Detect which cell encompasses the target text, then output its (X, Y) center coordinate. 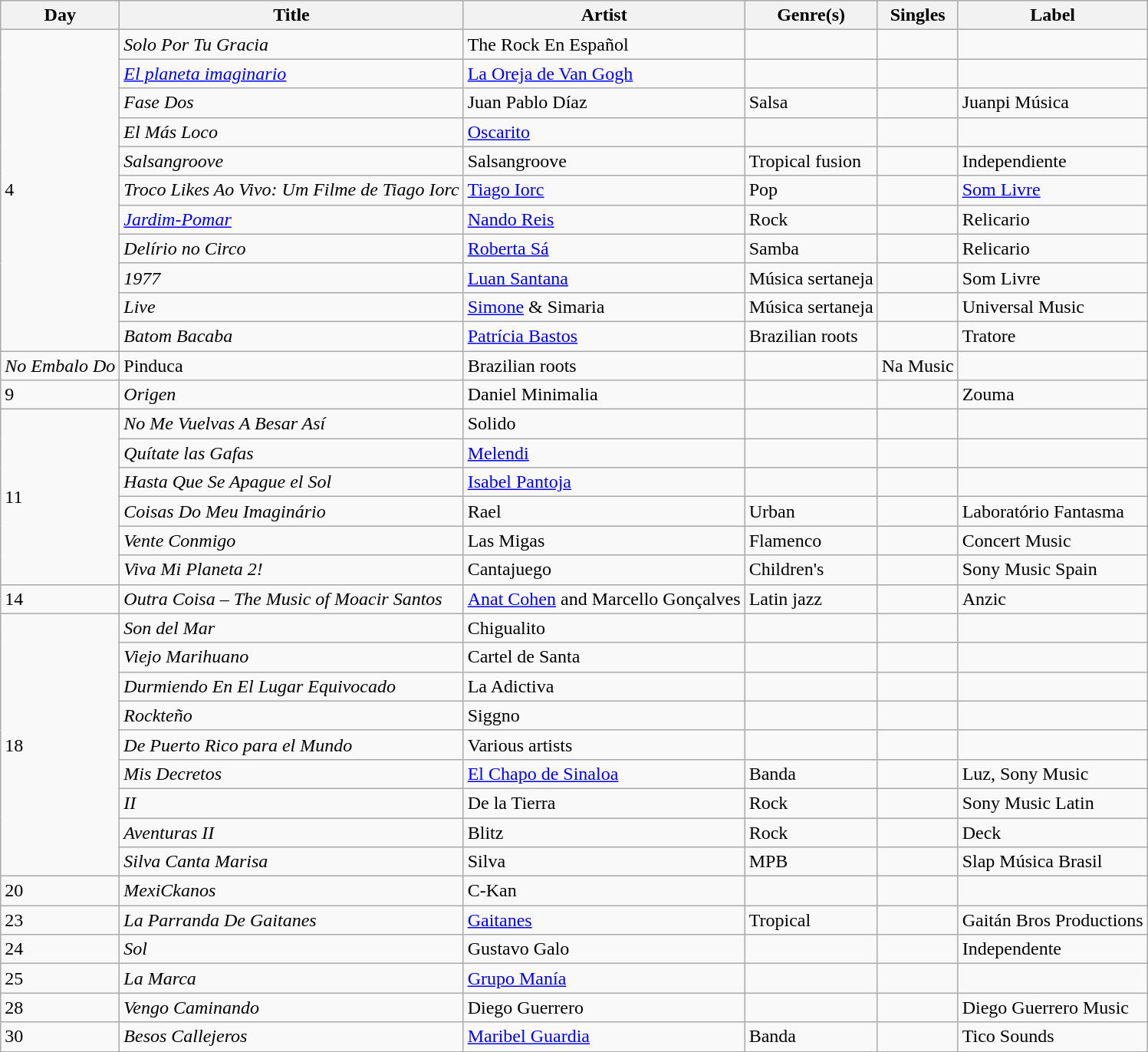
Delírio no Circo (291, 248)
20 (60, 891)
11 (60, 497)
Deck (1052, 832)
Samba (811, 248)
Patrícia Bastos (604, 336)
Juan Pablo Díaz (604, 103)
La Adictiva (604, 686)
Independiente (1052, 161)
1977 (291, 278)
Salsa (811, 103)
Latin jazz (811, 599)
C-Kan (604, 891)
Tropical (811, 920)
Gaitanes (604, 920)
Tiago Iorc (604, 190)
Title (291, 15)
Children's (811, 570)
Artist (604, 15)
Concert Music (1052, 541)
Jardim-Pomar (291, 219)
Gustavo Galo (604, 949)
Las Migas (604, 541)
Siggno (604, 715)
Independente (1052, 949)
Outra Coisa – The Music of Moacir Santos (291, 599)
Oscarito (604, 132)
Melendi (604, 453)
La Marca (291, 978)
Chigualito (604, 628)
Tratore (1052, 336)
Diego Guerrero (604, 1008)
Laboratório Fantasma (1052, 511)
Cartel de Santa (604, 657)
Na Music (917, 366)
Tropical fusion (811, 161)
Diego Guerrero Music (1052, 1008)
Batom Bacaba (291, 336)
Genre(s) (811, 15)
4 (60, 190)
Sony Music Latin (1052, 803)
Day (60, 15)
25 (60, 978)
La Parranda De Gaitanes (291, 920)
No Embalo Do (60, 366)
Mis Decretos (291, 774)
Tico Sounds (1052, 1037)
Viejo Marihuano (291, 657)
Besos Callejeros (291, 1037)
18 (60, 745)
Nando Reis (604, 219)
Silva (604, 862)
Daniel Minimalia (604, 395)
Flamenco (811, 541)
II (291, 803)
Anzic (1052, 599)
Solido (604, 424)
Roberta Sá (604, 248)
El Más Loco (291, 132)
Pinduca (291, 366)
De la Tierra (604, 803)
Troco Likes Ao Vivo: Um Filme de Tiago Iorc (291, 190)
24 (60, 949)
Blitz (604, 832)
Son del Mar (291, 628)
Grupo Manía (604, 978)
Zouma (1052, 395)
Viva Mi Planeta 2! (291, 570)
MexiCkanos (291, 891)
Singles (917, 15)
Gaitán Bros Productions (1052, 920)
Origen (291, 395)
Cantajuego (604, 570)
Rael (604, 511)
MPB (811, 862)
The Rock En Español (604, 44)
Juanpi Música (1052, 103)
Solo Por Tu Gracia (291, 44)
Hasta Que Se Apague el Sol (291, 482)
Anat Cohen and Marcello Gonçalves (604, 599)
23 (60, 920)
Silva Canta Marisa (291, 862)
Various artists (604, 745)
Coisas Do Meu Imaginário (291, 511)
Quítate las Gafas (291, 453)
Urban (811, 511)
De Puerto Rico para el Mundo (291, 745)
Sony Music Spain (1052, 570)
Live (291, 307)
El planeta imaginario (291, 74)
El Chapo de Sinaloa (604, 774)
Pop (811, 190)
9 (60, 395)
Simone & Simaria (604, 307)
Luz, Sony Music (1052, 774)
Vengo Caminando (291, 1008)
No Me Vuelvas A Besar Así (291, 424)
Maribel Guardia (604, 1037)
Aventuras II (291, 832)
Durmiendo En El Lugar Equivocado (291, 686)
Fase Dos (291, 103)
Luan Santana (604, 278)
La Oreja de Van Gogh (604, 74)
Isabel Pantoja (604, 482)
30 (60, 1037)
Universal Music (1052, 307)
Slap Música Brasil (1052, 862)
14 (60, 599)
Vente Conmigo (291, 541)
Label (1052, 15)
Sol (291, 949)
28 (60, 1008)
Rockteño (291, 715)
